Locate the cell with the specified text and output its [X, Y] center coordinate. 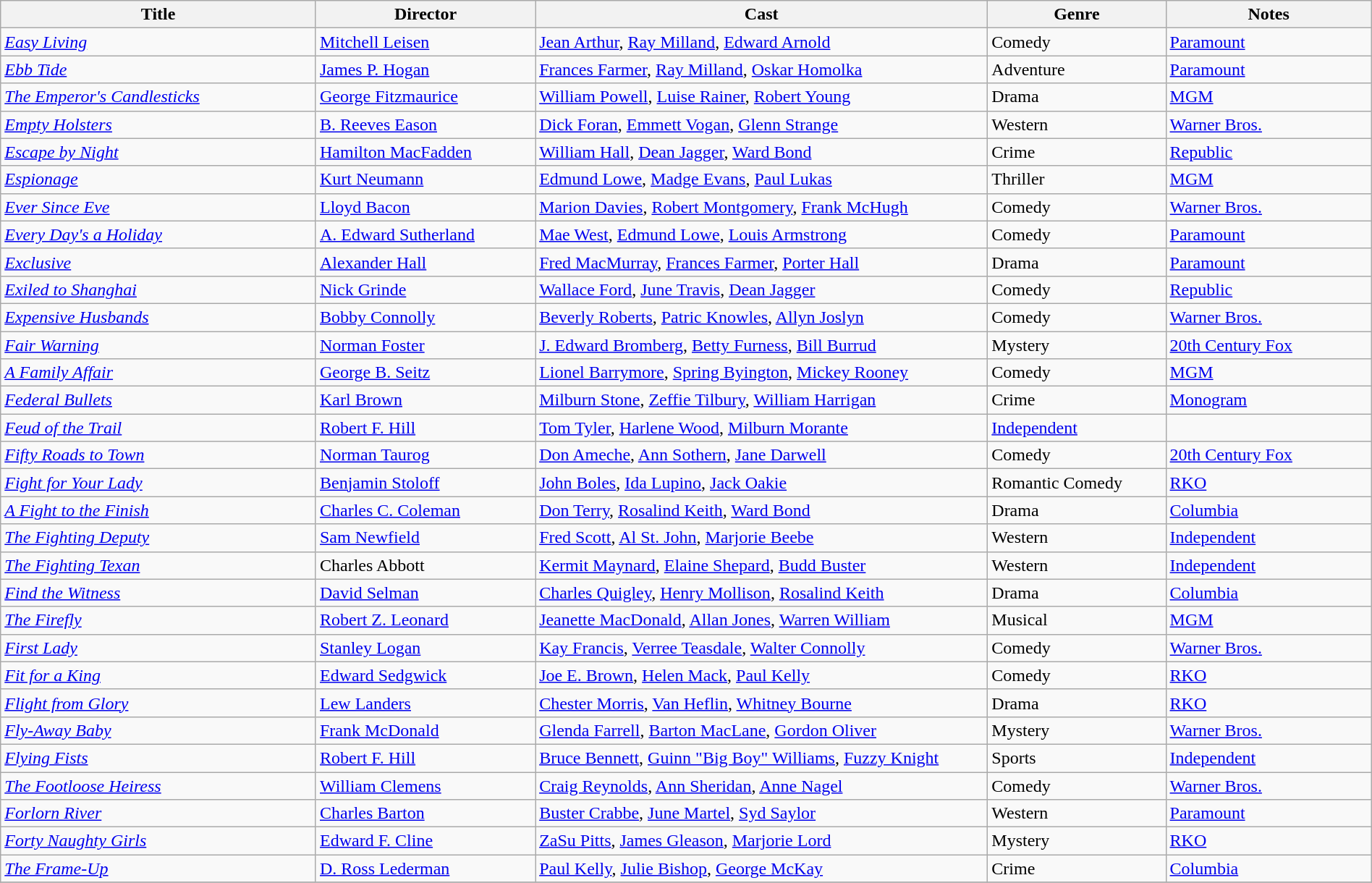
Feud of the Trail [158, 428]
Flight from Glory [158, 703]
Every Day's a Holiday [158, 235]
Norman Taurog [425, 455]
Don Ameche, Ann Sothern, Jane Darwell [761, 455]
Robert Z. Leonard [425, 620]
Fight for Your Lady [158, 483]
A. Edward Sutherland [425, 235]
Nick Grinde [425, 290]
J. Edward Bromberg, Betty Furness, Bill Burrud [761, 345]
A Family Affair [158, 373]
Exclusive [158, 262]
John Boles, Ida Lupino, Jack Oakie [761, 483]
Bobby Connolly [425, 317]
Beverly Roberts, Patric Knowles, Allyn Joslyn [761, 317]
Fred MacMurray, Frances Farmer, Porter Hall [761, 262]
Kurt Neumann [425, 179]
Federal Bullets [158, 400]
D. Ross Lederman [425, 869]
Frances Farmer, Ray Milland, Oskar Homolka [761, 69]
Hamilton MacFadden [425, 152]
Exiled to Shanghai [158, 290]
Jeanette MacDonald, Allan Jones, Warren William [761, 620]
Benjamin Stoloff [425, 483]
Buster Crabbe, June Martel, Syd Saylor [761, 814]
Jean Arthur, Ray Milland, Edward Arnold [761, 42]
ZaSu Pitts, James Gleason, Marjorie Lord [761, 841]
Kay Francis, Verree Teasdale, Walter Connolly [761, 648]
Flying Fists [158, 758]
The Firefly [158, 620]
Charles Abbott [425, 565]
Charles Quigley, Henry Mollison, Rosalind Keith [761, 593]
Glenda Farrell, Barton MacLane, Gordon Oliver [761, 730]
Kermit Maynard, Elaine Shepard, Budd Buster [761, 565]
Find the Witness [158, 593]
Mae West, Edmund Lowe, Louis Armstrong [761, 235]
Director [425, 14]
Stanley Logan [425, 648]
Edmund Lowe, Madge Evans, Paul Lukas [761, 179]
Fifty Roads to Town [158, 455]
Lionel Barrymore, Spring Byington, Mickey Rooney [761, 373]
Alexander Hall [425, 262]
Ebb Tide [158, 69]
Lew Landers [425, 703]
Forty Naughty Girls [158, 841]
Adventure [1077, 69]
George B. Seitz [425, 373]
Escape by Night [158, 152]
Forlorn River [158, 814]
Craig Reynolds, Ann Sheridan, Anne Nagel [761, 785]
Genre [1077, 14]
Fit for a King [158, 675]
Title [158, 14]
Chester Morris, Van Heflin, Whitney Bourne [761, 703]
The Footloose Heiress [158, 785]
Cast [761, 14]
Empty Holsters [158, 124]
A Fight to the Finish [158, 510]
Espionage [158, 179]
Edward F. Cline [425, 841]
Romantic Comedy [1077, 483]
William Clemens [425, 785]
Frank McDonald [425, 730]
The Fighting Deputy [158, 538]
Bruce Bennett, Guinn "Big Boy" Williams, Fuzzy Knight [761, 758]
Fred Scott, Al St. John, Marjorie Beebe [761, 538]
Dick Foran, Emmett Vogan, Glenn Strange [761, 124]
Easy Living [158, 42]
Wallace Ford, June Travis, Dean Jagger [761, 290]
Expensive Husbands [158, 317]
Monogram [1269, 400]
First Lady [158, 648]
Karl Brown [425, 400]
Ever Since Eve [158, 207]
The Fighting Texan [158, 565]
Milburn Stone, Zeffie Tilbury, William Harrigan [761, 400]
Mitchell Leisen [425, 42]
Musical [1077, 620]
Fair Warning [158, 345]
Notes [1269, 14]
Tom Tyler, Harlene Wood, Milburn Morante [761, 428]
Don Terry, Rosalind Keith, Ward Bond [761, 510]
Thriller [1077, 179]
Edward Sedgwick [425, 675]
Charles Barton [425, 814]
Joe E. Brown, Helen Mack, Paul Kelly [761, 675]
David Selman [425, 593]
James P. Hogan [425, 69]
B. Reeves Eason [425, 124]
Sports [1077, 758]
Marion Davies, Robert Montgomery, Frank McHugh [761, 207]
Charles C. Coleman [425, 510]
William Hall, Dean Jagger, Ward Bond [761, 152]
Sam Newfield [425, 538]
The Emperor's Candlesticks [158, 97]
Fly-Away Baby [158, 730]
Norman Foster [425, 345]
The Frame-Up [158, 869]
George Fitzmaurice [425, 97]
Paul Kelly, Julie Bishop, George McKay [761, 869]
William Powell, Luise Rainer, Robert Young [761, 97]
Lloyd Bacon [425, 207]
